Identify which cell holds the provided text, then report its [X, Y] central coordinate. 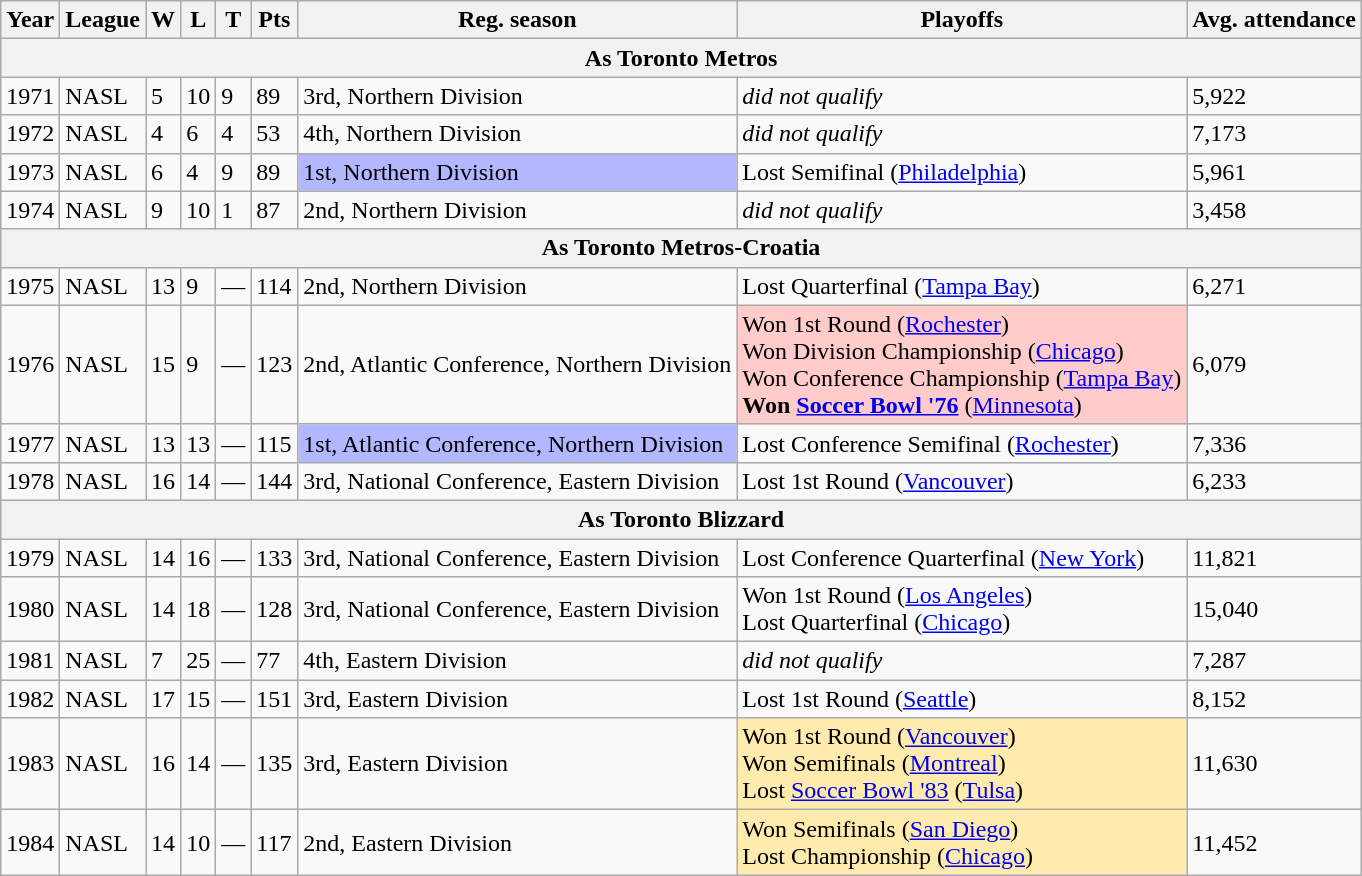
As Toronto Metros [682, 58]
7,336 [1274, 443]
1977 [30, 443]
Won 1st Round (Rochester)Won Division Championship (Chicago)Won Conference Championship (Tampa Bay)Won Soccer Bowl '76 (Minnesota) [962, 364]
11,452 [1274, 842]
6,271 [1274, 286]
5,961 [1274, 172]
8,152 [1274, 699]
Avg. attendance [1274, 20]
1978 [30, 481]
151 [274, 699]
144 [274, 481]
7,287 [1274, 661]
1972 [30, 134]
25 [198, 661]
7 [164, 661]
Lost 1st Round (Seattle) [962, 699]
Lost Conference Quarterfinal (New York) [962, 557]
1981 [30, 661]
4th, Northern Division [518, 134]
1983 [30, 764]
2nd, Eastern Division [518, 842]
135 [274, 764]
1984 [30, 842]
87 [274, 210]
1973 [30, 172]
3,458 [1274, 210]
1st, Atlantic Conference, Northern Division [518, 443]
1974 [30, 210]
1975 [30, 286]
As Toronto Blizzard [682, 519]
5 [164, 96]
128 [274, 610]
11,821 [1274, 557]
6,233 [1274, 481]
Lost Semifinal (Philadelphia) [962, 172]
1980 [30, 610]
Year [30, 20]
Lost 1st Round (Vancouver) [962, 481]
11,630 [1274, 764]
6,079 [1274, 364]
15,040 [1274, 610]
Won 1st Round (Los Angeles)Lost Quarterfinal (Chicago) [962, 610]
2nd, Atlantic Conference, Northern Division [518, 364]
117 [274, 842]
5,922 [1274, 96]
4th, Eastern Division [518, 661]
53 [274, 134]
L [198, 20]
133 [274, 557]
League [103, 20]
115 [274, 443]
114 [274, 286]
7,173 [1274, 134]
Playoffs [962, 20]
77 [274, 661]
18 [198, 610]
17 [164, 699]
T [234, 20]
Won Semifinals (San Diego)Lost Championship (Chicago) [962, 842]
Lost Conference Semifinal (Rochester) [962, 443]
Pts [274, 20]
1979 [30, 557]
As Toronto Metros-Croatia [682, 248]
3rd, Northern Division [518, 96]
Lost Quarterfinal (Tampa Bay) [962, 286]
Reg. season [518, 20]
W [164, 20]
123 [274, 364]
1st, Northern Division [518, 172]
Won 1st Round (Vancouver)Won Semifinals (Montreal)Lost Soccer Bowl '83 (Tulsa) [962, 764]
1 [234, 210]
1982 [30, 699]
1976 [30, 364]
1971 [30, 96]
